Locate the cell with the specified text and output its (X, Y) center coordinate. 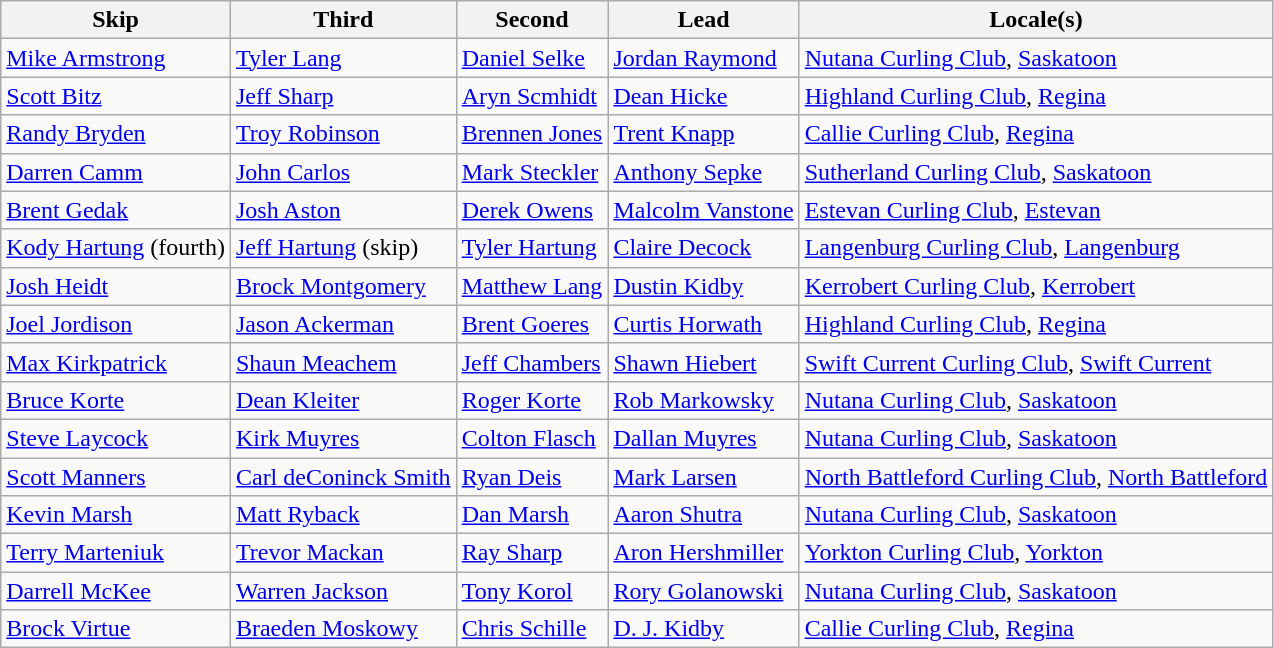
Roger Korte (532, 400)
Steve Laycock (116, 438)
Mark Steckler (532, 172)
Max Kirkpatrick (116, 362)
North Battleford Curling Club, North Battleford (1036, 477)
Shawn Hiebert (704, 362)
Chris Schille (532, 629)
Brock Montgomery (343, 286)
Claire Decock (704, 248)
Dustin Kidby (704, 286)
Jason Ackerman (343, 324)
Shaun Meachem (343, 362)
Randy Bryden (116, 134)
Jeff Sharp (343, 96)
Langenburg Curling Club, Langenburg (1036, 248)
Yorkton Curling Club, Yorkton (1036, 553)
Trent Knapp (704, 134)
Braeden Moskowy (343, 629)
Kevin Marsh (116, 515)
D. J. Kidby (704, 629)
Josh Aston (343, 210)
Dean Hicke (704, 96)
Kody Hartung (fourth) (116, 248)
Second (532, 20)
Brennen Jones (532, 134)
Skip (116, 20)
Scott Bitz (116, 96)
Malcolm Vanstone (704, 210)
Locale(s) (1036, 20)
Derek Owens (532, 210)
Rob Markowsky (704, 400)
Sutherland Curling Club, Saskatoon (1036, 172)
Lead (704, 20)
Joel Jordison (116, 324)
Brent Goeres (532, 324)
Darrell McKee (116, 591)
Bruce Korte (116, 400)
Dan Marsh (532, 515)
Tyler Hartung (532, 248)
Matt Ryback (343, 515)
Darren Camm (116, 172)
Tyler Lang (343, 58)
Trevor Mackan (343, 553)
Colton Flasch (532, 438)
Warren Jackson (343, 591)
Estevan Curling Club, Estevan (1036, 210)
Jordan Raymond (704, 58)
Jeff Chambers (532, 362)
Jeff Hartung (skip) (343, 248)
Brent Gedak (116, 210)
Troy Robinson (343, 134)
Carl deConinck Smith (343, 477)
Third (343, 20)
Scott Manners (116, 477)
Dean Kleiter (343, 400)
Matthew Lang (532, 286)
Mark Larsen (704, 477)
Mike Armstrong (116, 58)
Aaron Shutra (704, 515)
Ray Sharp (532, 553)
Tony Korol (532, 591)
John Carlos (343, 172)
Anthony Sepke (704, 172)
Kerrobert Curling Club, Kerrobert (1036, 286)
Daniel Selke (532, 58)
Aryn Scmhidt (532, 96)
Kirk Muyres (343, 438)
Ryan Deis (532, 477)
Josh Heidt (116, 286)
Curtis Horwath (704, 324)
Swift Current Curling Club, Swift Current (1036, 362)
Brock Virtue (116, 629)
Dallan Muyres (704, 438)
Rory Golanowski (704, 591)
Terry Marteniuk (116, 553)
Aron Hershmiller (704, 553)
